From the cell containing the given text, extract its center point as (X, Y) coordinate. 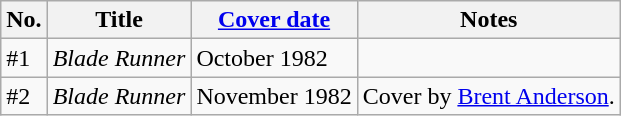
Cover date (274, 20)
Notes (488, 20)
#2 (24, 96)
No. (24, 20)
#1 (24, 58)
November 1982 (274, 96)
Cover by Brent Anderson. (488, 96)
October 1982 (274, 58)
Title (119, 20)
